Identify which cell holds the provided text, then report its [x, y] central coordinate. 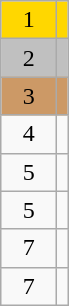
1 [29, 20]
4 [29, 134]
3 [29, 96]
2 [29, 58]
